For the text-containing cell, return its midpoint in (x, y) coordinate format. 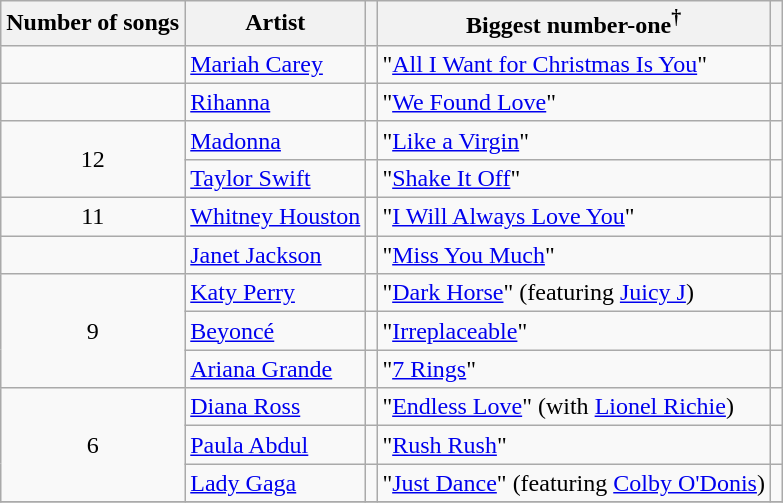
Artist (276, 24)
Diana Ross (276, 407)
Biggest number-one† (574, 24)
Number of songs (93, 24)
Ariana Grande (276, 369)
"Endless Love" (with Lionel Richie) (574, 407)
"Rush Rush" (574, 445)
9 (93, 331)
"Shake It Off" (574, 178)
Janet Jackson (276, 255)
"I Will Always Love You" (574, 217)
"Dark Horse" (featuring Juicy J) (574, 293)
Rihanna (276, 102)
6 (93, 445)
"Miss You Much" (574, 255)
Taylor Swift (276, 178)
Lady Gaga (276, 483)
Paula Abdul (276, 445)
"Like a Virgin" (574, 140)
"Just Dance" (featuring Colby O'Donis) (574, 483)
Beyoncé (276, 331)
"Irreplaceable" (574, 331)
11 (93, 217)
"All I Want for Christmas Is You" (574, 64)
Katy Perry (276, 293)
Whitney Houston (276, 217)
Mariah Carey (276, 64)
"7 Rings" (574, 369)
"We Found Love" (574, 102)
12 (93, 159)
Madonna (276, 140)
